Identify which cell holds the provided text, then report its [X, Y] central coordinate. 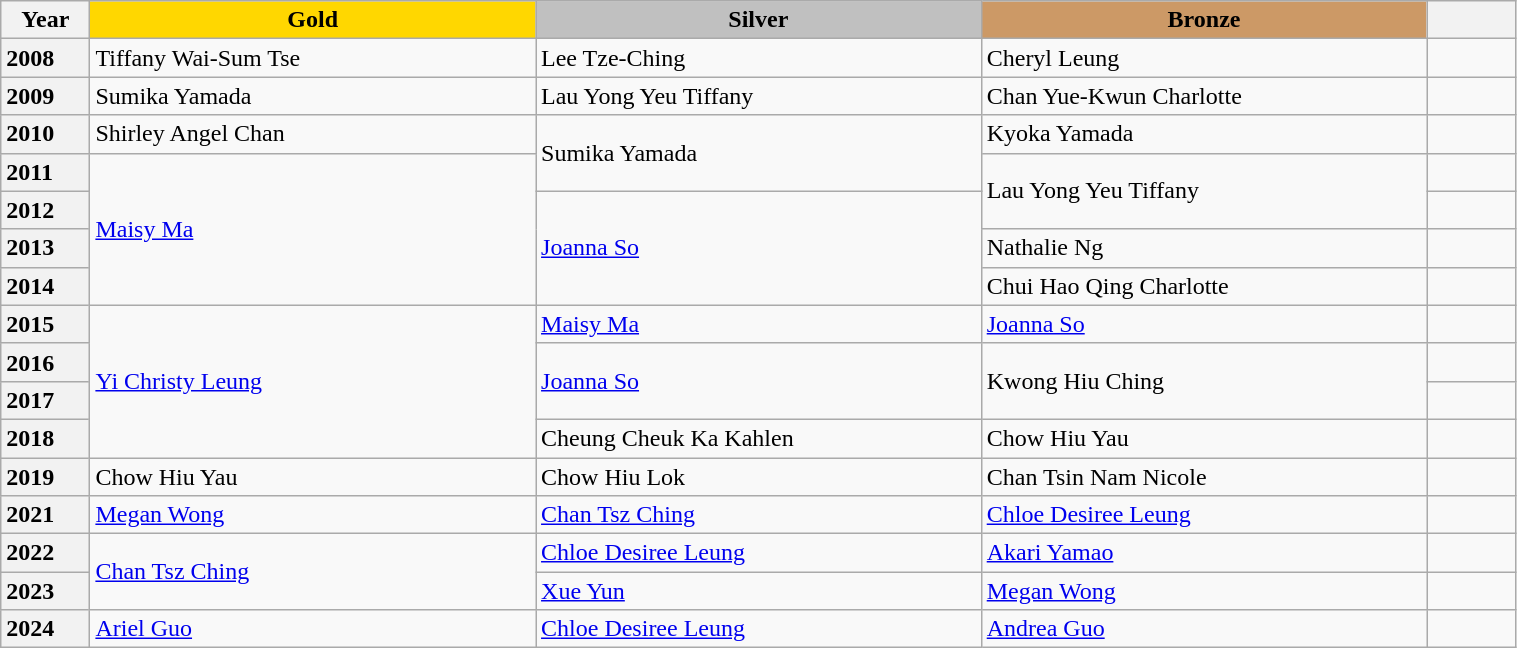
Akari Yamao [1204, 553]
2016 [46, 362]
2022 [46, 553]
Andrea Guo [1204, 629]
Cheryl Leung [1204, 58]
Xue Yun [759, 591]
Shirley Angel Chan [313, 134]
2023 [46, 591]
2017 [46, 400]
2012 [46, 210]
Tiffany Wai-Sum Tse [313, 58]
Chui Hao Qing Charlotte [1204, 286]
2018 [46, 438]
Bronze [1204, 20]
2009 [46, 96]
Chan Tsin Nam Nicole [1204, 477]
2021 [46, 515]
2019 [46, 477]
Yi Christy Leung [313, 381]
Lee Tze-Ching [759, 58]
2013 [46, 248]
2010 [46, 134]
2011 [46, 172]
Chan Yue-Kwun Charlotte [1204, 96]
2015 [46, 324]
Kyoka Yamada [1204, 134]
Cheung Cheuk Ka Kahlen [759, 438]
2014 [46, 286]
Silver [759, 20]
2024 [46, 629]
2008 [46, 58]
Year [46, 20]
Gold [313, 20]
Chow Hiu Lok [759, 477]
Ariel Guo [313, 629]
Nathalie Ng [1204, 248]
Kwong Hiu Ching [1204, 381]
